Output the [X, Y] coordinate of the center of the cell containing the given text.  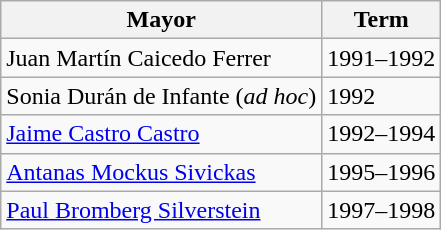
1992–1994 [382, 134]
1997–1998 [382, 210]
Antanas Mockus Sivickas [162, 172]
Paul Bromberg Silverstein [162, 210]
1991–1992 [382, 58]
Juan Martín Caicedo Ferrer [162, 58]
Sonia Durán de Infante (ad hoc) [162, 96]
Mayor [162, 20]
1992 [382, 96]
Jaime Castro Castro [162, 134]
Term [382, 20]
1995–1996 [382, 172]
